Extract the (x, y) coordinate from the center of the cell holding the provided text.  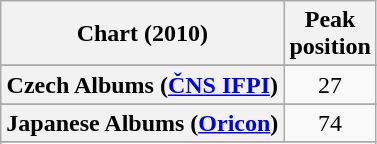
Peak position (330, 34)
Japanese Albums (Oricon) (142, 123)
Czech Albums (ČNS IFPI) (142, 85)
74 (330, 123)
27 (330, 85)
Chart (2010) (142, 34)
